From the cell containing the given text, extract its center point as (X, Y) coordinate. 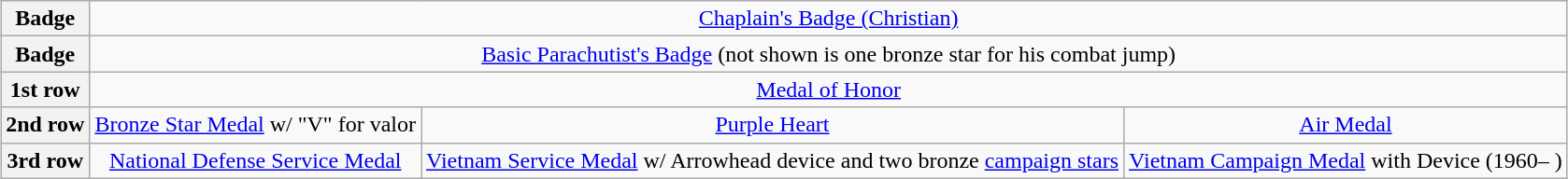
1st row (45, 89)
2nd row (45, 125)
Basic Parachutist's Badge (not shown is one bronze star for his combat jump) (828, 54)
Purple Heart (772, 125)
Bronze Star Medal w/ "V" for valor (256, 125)
Air Medal (1346, 125)
National Defense Service Medal (256, 160)
3rd row (45, 160)
Vietnam Service Medal w/ Arrowhead device and two bronze campaign stars (772, 160)
Medal of Honor (828, 89)
Vietnam Campaign Medal with Device (1960– ) (1346, 160)
Chaplain's Badge (Christian) (828, 19)
